Output the [x, y] coordinate of the center of the cell containing the given text.  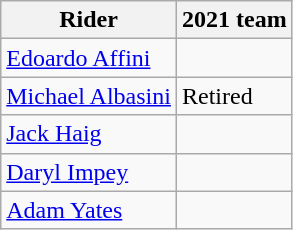
Rider [89, 20]
2021 team [234, 20]
Jack Haig [89, 134]
Michael Albasini [89, 96]
Retired [234, 96]
Edoardo Affini [89, 58]
Adam Yates [89, 210]
Daryl Impey [89, 172]
